Return the [X, Y] coordinate for the center point of the cell that contains the specified text.  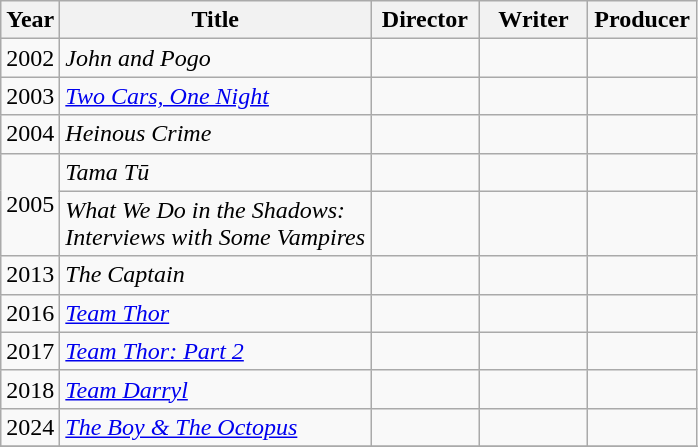
2002 [30, 58]
2005 [30, 204]
Title [216, 20]
The Boy & The Octopus [216, 427]
2016 [30, 313]
Team Thor [216, 313]
Tama Tū [216, 172]
2024 [30, 427]
Writer [534, 20]
2017 [30, 351]
2004 [30, 134]
2018 [30, 389]
Producer [642, 20]
What We Do in the Shadows:Interviews with Some Vampires [216, 224]
John and Pogo [216, 58]
Director [426, 20]
2013 [30, 275]
Heinous Crime [216, 134]
Team Darryl [216, 389]
The Captain [216, 275]
2003 [30, 96]
Year [30, 20]
Two Cars, One Night [216, 96]
Team Thor: Part 2 [216, 351]
